Identify which cell holds the provided text, then report its [X, Y] central coordinate. 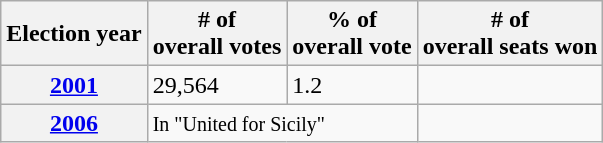
2001 [74, 85]
1.2 [352, 85]
Election year [74, 34]
2006 [74, 123]
In "United for Sicily" [282, 123]
# ofoverall seats won [510, 34]
% ofoverall vote [352, 34]
# ofoverall votes [217, 34]
29,564 [217, 85]
